Extract the [X, Y] coordinate from the center of the cell holding the provided text.  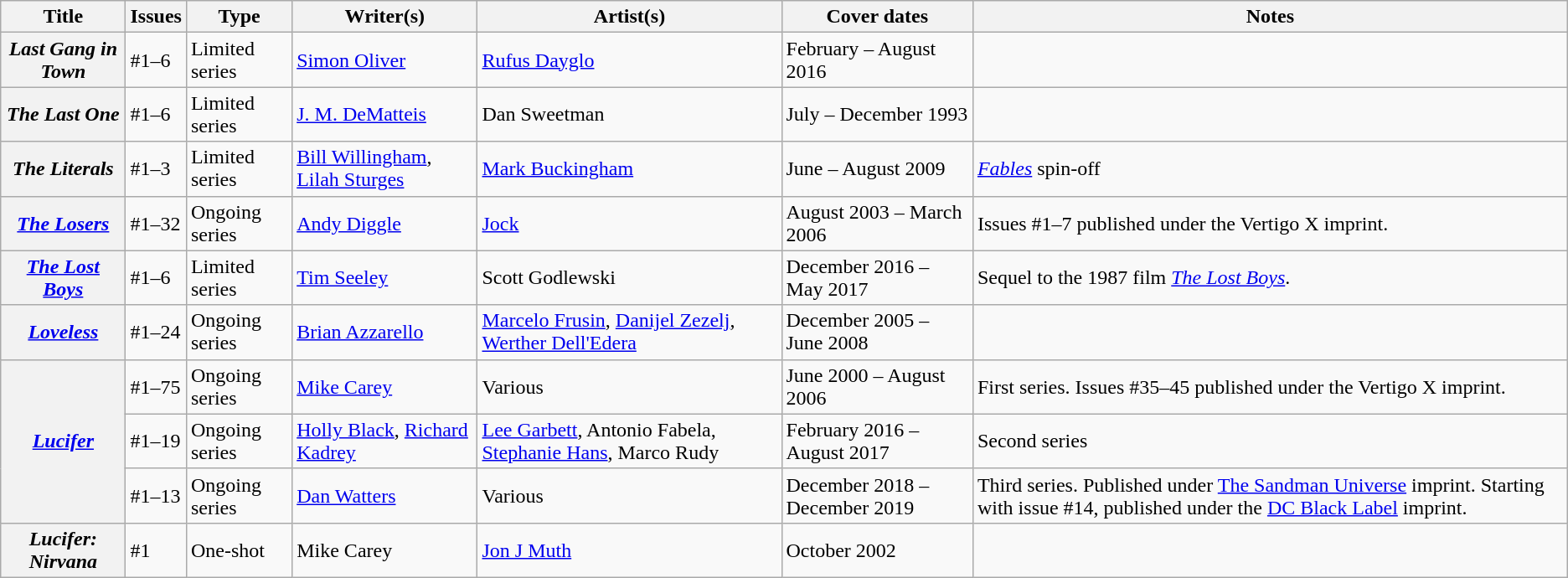
August 2003 – March 2006 [877, 223]
Type [239, 17]
#1 [156, 550]
Lucifer [64, 441]
#1–3 [156, 169]
Issues #1–7 published under the Vertigo X imprint. [1270, 223]
Jon J Muth [630, 550]
October 2002 [877, 550]
The Lost Boys [64, 278]
Brian Azzarello [385, 332]
#1–19 [156, 441]
Dan Sweetman [630, 114]
February 2016 – August 2017 [877, 441]
Second series [1270, 441]
Last Gang in Town [64, 60]
Rufus Dayglo [630, 60]
One-shot [239, 550]
June – August 2009 [877, 169]
#1–24 [156, 332]
Holly Black, Richard Kadrey [385, 441]
Dan Watters [385, 496]
The Last One [64, 114]
Cover dates [877, 17]
February – August 2016 [877, 60]
Lucifer: Nirvana [64, 550]
First series. Issues #35–45 published under the Vertigo X imprint. [1270, 387]
Artist(s) [630, 17]
Fables spin-off [1270, 169]
Marcelo Frusin, Danijel Zezelj, Werther Dell'Edera [630, 332]
J. M. DeMatteis [385, 114]
Jock [630, 223]
The Losers [64, 223]
Loveless [64, 332]
Writer(s) [385, 17]
#1–75 [156, 387]
Title [64, 17]
Sequel to the 1987 film The Lost Boys. [1270, 278]
#1–32 [156, 223]
Tim Seeley [385, 278]
December 2005 – June 2008 [877, 332]
Notes [1270, 17]
Andy Diggle [385, 223]
Scott Godlewski [630, 278]
The Literals [64, 169]
Lee Garbett, Antonio Fabela, Stephanie Hans, Marco Rudy [630, 441]
Bill Willingham, Lilah Sturges [385, 169]
Mark Buckingham [630, 169]
December 2016 – May 2017 [877, 278]
#1–13 [156, 496]
June 2000 – August 2006 [877, 387]
December 2018 – December 2019 [877, 496]
July – December 1993 [877, 114]
Simon Oliver [385, 60]
Issues [156, 17]
Third series. Published under The Sandman Universe imprint. Starting with issue #14, published under the DC Black Label imprint. [1270, 496]
